Find where the given text appears and provide that cell's center as (X, Y) coordinate. 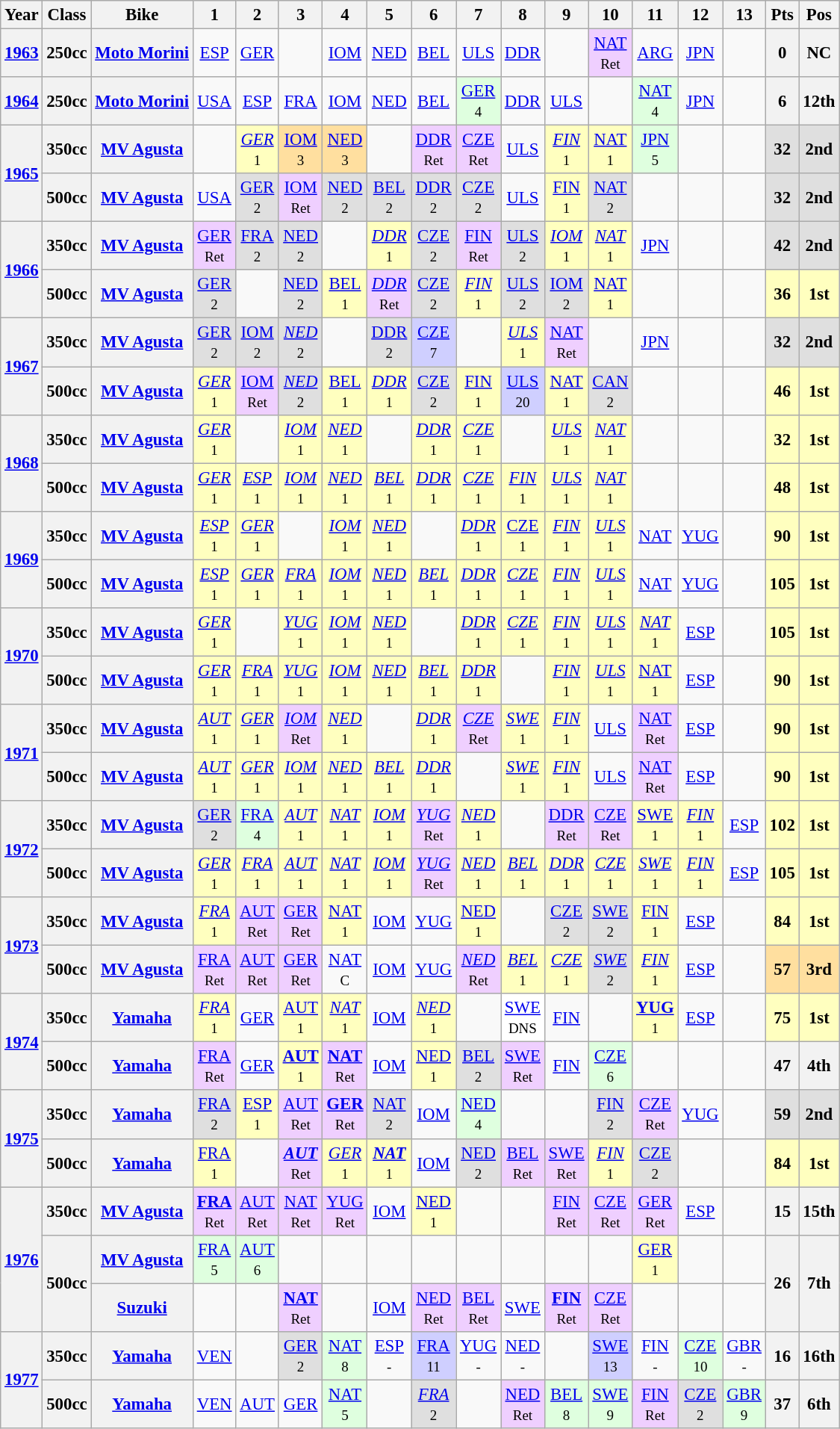
1967 (22, 366)
Class (67, 15)
FIN2 (611, 1115)
CAN2 (611, 391)
1966 (22, 270)
Year (22, 15)
GBR9 (744, 1404)
2 (257, 15)
GBR- (744, 1357)
FRA5 (214, 1259)
36 (783, 294)
1969 (22, 559)
1974 (22, 1041)
16 (783, 1357)
Pts (783, 15)
ARG (656, 54)
12 (700, 15)
3 (300, 15)
1975 (22, 1138)
ULS20 (523, 391)
0 (783, 54)
75 (783, 1017)
FRA (300, 102)
GER4 (479, 102)
3rd (819, 970)
13 (744, 15)
CZE10 (700, 1357)
NAT8 (345, 1357)
SWE9 (611, 1404)
15th (819, 1212)
CZE6 (611, 1067)
16th (819, 1357)
1964 (22, 102)
57 (783, 970)
7 (479, 15)
6th (819, 1404)
7th (819, 1283)
102 (783, 825)
NC (819, 54)
Suzuki (142, 1307)
1 (214, 15)
JPN5 (656, 149)
NED4 (479, 1115)
AUT (257, 1404)
1971 (22, 753)
SWEDNS (523, 1017)
10 (611, 15)
47 (783, 1067)
FRA4 (257, 825)
YUG- (479, 1357)
CZE7 (434, 342)
NED3 (345, 149)
1968 (22, 463)
1972 (22, 849)
26 (783, 1283)
8 (523, 15)
FRA11 (434, 1357)
1977 (22, 1380)
5 (390, 15)
46 (783, 391)
11 (656, 15)
12th (819, 102)
Pos (819, 15)
BEL8 (566, 1404)
1965 (22, 173)
1963 (22, 54)
59 (783, 1115)
AUT6 (257, 1259)
Bike (142, 15)
NAT5 (345, 1404)
9 (566, 15)
15 (783, 1212)
SWE13 (611, 1357)
NATC (345, 970)
SWE (523, 1307)
ESP- (390, 1357)
48 (783, 487)
FIN- (656, 1357)
1970 (22, 656)
IOM3 (300, 149)
42 (783, 247)
4th (819, 1067)
1976 (22, 1259)
4 (345, 15)
NED- (523, 1357)
1973 (22, 946)
37 (783, 1404)
NAT4 (656, 102)
